Output the (X, Y) coordinate of the center of the cell containing the given text.  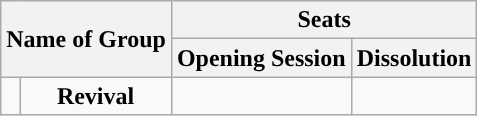
Seats (324, 20)
Revival (96, 96)
Name of Group (86, 39)
Opening Session (261, 58)
Dissolution (414, 58)
